Determine the [X, Y] coordinate at the center of the cell enclosing the given text.  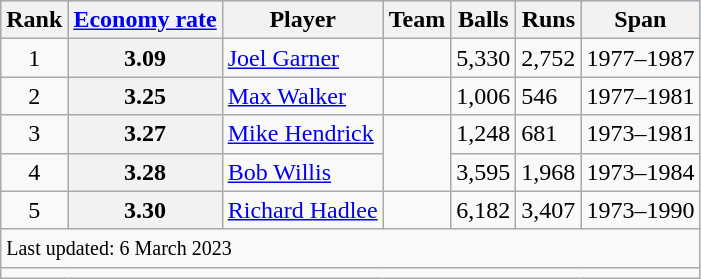
5,330 [484, 58]
2,752 [548, 58]
3,595 [484, 172]
6,182 [484, 210]
Player [302, 20]
1973–1984 [640, 172]
Span [640, 20]
3.25 [145, 96]
Balls [484, 20]
5 [34, 210]
1977–1987 [640, 58]
1,006 [484, 96]
3.09 [145, 58]
3.28 [145, 172]
546 [548, 96]
681 [548, 134]
Team [417, 20]
Runs [548, 20]
1977–1981 [640, 96]
Richard Hadlee [302, 210]
1,248 [484, 134]
3 [34, 134]
Rank [34, 20]
Economy rate [145, 20]
Joel Garner [302, 58]
Mike Hendrick [302, 134]
1973–1990 [640, 210]
1,968 [548, 172]
1 [34, 58]
3.27 [145, 134]
Max Walker [302, 96]
4 [34, 172]
3,407 [548, 210]
3.30 [145, 210]
Bob Willis [302, 172]
2 [34, 96]
Last updated: 6 March 2023 [350, 248]
1973–1981 [640, 134]
